Find where the given text appears and provide that cell's center as [x, y] coordinate. 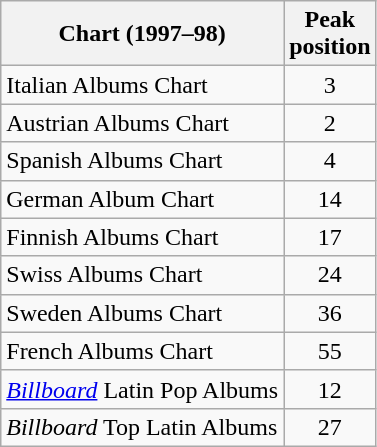
Chart (1997–98) [142, 34]
French Albums Chart [142, 351]
36 [330, 313]
Spanish Albums Chart [142, 161]
55 [330, 351]
27 [330, 427]
Sweden Albums Chart [142, 313]
12 [330, 389]
Billboard Top Latin Albums [142, 427]
3 [330, 85]
Finnish Albums Chart [142, 237]
Peakposition [330, 34]
24 [330, 275]
Italian Albums Chart [142, 85]
Billboard Latin Pop Albums [142, 389]
17 [330, 237]
2 [330, 123]
4 [330, 161]
14 [330, 199]
Austrian Albums Chart [142, 123]
German Album Chart [142, 199]
Swiss Albums Chart [142, 275]
